For the text-containing cell, return its midpoint in (X, Y) coordinate format. 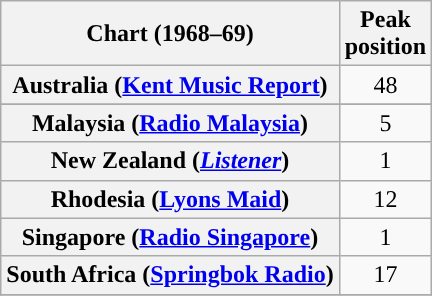
South Africa (Springbok Radio) (170, 275)
Singapore (Radio Singapore) (170, 237)
17 (385, 275)
Chart (1968–69) (170, 34)
Malaysia (Radio Malaysia) (170, 123)
Australia (Kent Music Report) (170, 85)
5 (385, 123)
New Zealand (Listener) (170, 161)
48 (385, 85)
Peakposition (385, 34)
Rhodesia (Lyons Maid) (170, 199)
12 (385, 199)
